Scan for the cell matching the given text and deliver its [x, y] coordinate at center. 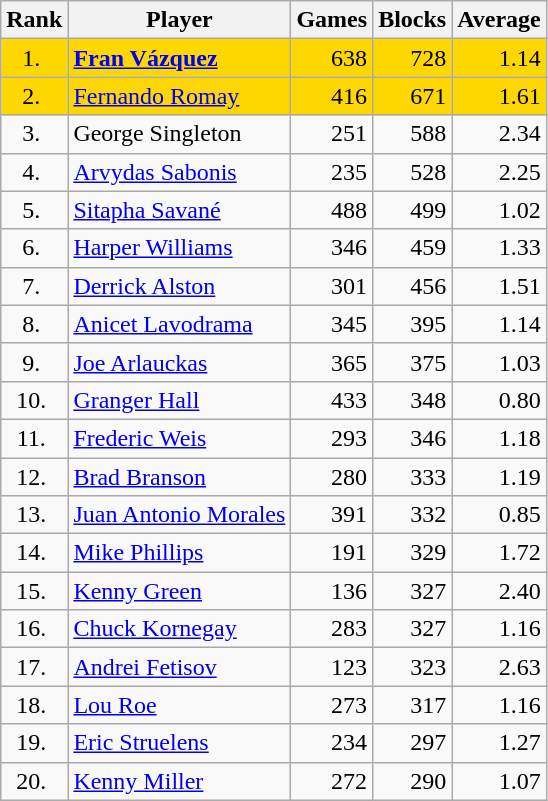
4. [34, 172]
488 [332, 210]
375 [412, 362]
15. [34, 591]
0.80 [500, 400]
136 [332, 591]
2. [34, 96]
Joe Arlauckas [180, 362]
17. [34, 667]
317 [412, 705]
10. [34, 400]
19. [34, 743]
Blocks [412, 20]
1.72 [500, 553]
332 [412, 515]
0.85 [500, 515]
1.27 [500, 743]
16. [34, 629]
433 [332, 400]
638 [332, 58]
280 [332, 477]
1.19 [500, 477]
Sitapha Savané [180, 210]
283 [332, 629]
Rank [34, 20]
456 [412, 286]
Brad Branson [180, 477]
Andrei Fetisov [180, 667]
13. [34, 515]
7. [34, 286]
2.25 [500, 172]
Kenny Green [180, 591]
235 [332, 172]
588 [412, 134]
365 [332, 362]
6. [34, 248]
395 [412, 324]
297 [412, 743]
345 [332, 324]
3. [34, 134]
Player [180, 20]
14. [34, 553]
1.18 [500, 438]
272 [332, 781]
Frederic Weis [180, 438]
11. [34, 438]
528 [412, 172]
301 [332, 286]
1. [34, 58]
Harper Williams [180, 248]
Games [332, 20]
Average [500, 20]
290 [412, 781]
191 [332, 553]
1.51 [500, 286]
416 [332, 96]
671 [412, 96]
12. [34, 477]
George Singleton [180, 134]
20. [34, 781]
Eric Struelens [180, 743]
273 [332, 705]
333 [412, 477]
1.33 [500, 248]
1.02 [500, 210]
2.40 [500, 591]
Kenny Miller [180, 781]
1.61 [500, 96]
293 [332, 438]
499 [412, 210]
329 [412, 553]
2.34 [500, 134]
391 [332, 515]
1.07 [500, 781]
Juan Antonio Morales [180, 515]
Chuck Kornegay [180, 629]
2.63 [500, 667]
234 [332, 743]
Mike Phillips [180, 553]
323 [412, 667]
Anicet Lavodrama [180, 324]
Fernando Romay [180, 96]
251 [332, 134]
18. [34, 705]
728 [412, 58]
8. [34, 324]
5. [34, 210]
Fran Vázquez [180, 58]
Arvydas Sabonis [180, 172]
Lou Roe [180, 705]
1.03 [500, 362]
459 [412, 248]
123 [332, 667]
348 [412, 400]
9. [34, 362]
Derrick Alston [180, 286]
Granger Hall [180, 400]
